Search for the cell housing the specified text and yield its [x, y] center coordinate. 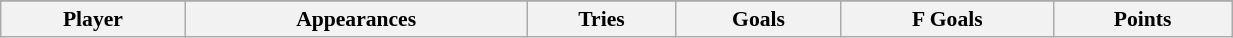
Points [1142, 19]
Goals [758, 19]
Player [93, 19]
F Goals [947, 19]
Appearances [356, 19]
Tries [602, 19]
